Return the (x, y) coordinate for the center point of the cell that contains the specified text.  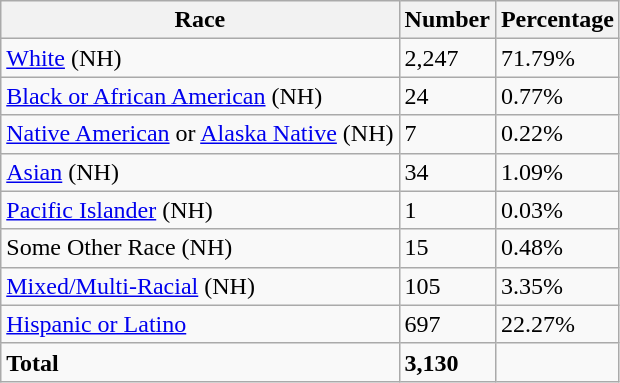
1.09% (557, 172)
15 (447, 248)
0.77% (557, 96)
3.35% (557, 286)
Total (200, 362)
White (NH) (200, 58)
71.79% (557, 58)
Some Other Race (NH) (200, 248)
0.03% (557, 210)
Percentage (557, 20)
105 (447, 286)
697 (447, 324)
Black or African American (NH) (200, 96)
24 (447, 96)
1 (447, 210)
Native American or Alaska Native (NH) (200, 134)
Number (447, 20)
2,247 (447, 58)
Pacific Islander (NH) (200, 210)
7 (447, 134)
Asian (NH) (200, 172)
22.27% (557, 324)
Race (200, 20)
0.22% (557, 134)
Hispanic or Latino (200, 324)
Mixed/Multi-Racial (NH) (200, 286)
3,130 (447, 362)
0.48% (557, 248)
34 (447, 172)
